Capture the cell that displays the provided text and extract its [X, Y] central coordinate. 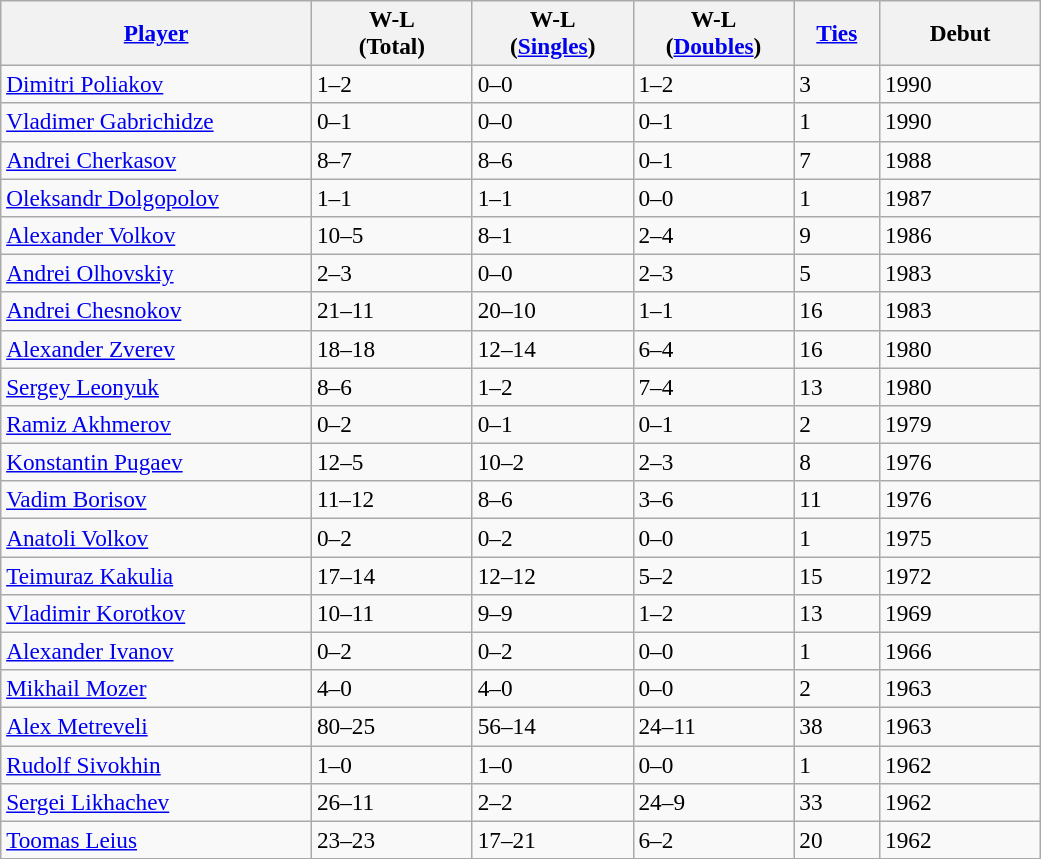
5 [837, 273]
1969 [960, 613]
6–2 [714, 840]
17–14 [392, 575]
17–21 [552, 840]
24–9 [714, 802]
3–6 [714, 500]
Teimuraz Kakulia [156, 575]
Player [156, 32]
1979 [960, 424]
Andrei Cherkasov [156, 160]
Alex Metreveli [156, 726]
1975 [960, 537]
Vladimer Gabrichidze [156, 122]
10–11 [392, 613]
Rudolf Sivokhin [156, 764]
11 [837, 500]
1987 [960, 197]
2–4 [714, 235]
10–2 [552, 462]
9 [837, 235]
1966 [960, 651]
Ramiz Akhmerov [156, 424]
Toomas Leius [156, 840]
5–2 [714, 575]
Alexander Zverev [156, 349]
Konstantin Pugaev [156, 462]
38 [837, 726]
10–5 [392, 235]
9–9 [552, 613]
11–12 [392, 500]
Ties [837, 32]
8–7 [392, 160]
Vladimir Korotkov [156, 613]
1986 [960, 235]
24–11 [714, 726]
Alexander Ivanov [156, 651]
W-L(Total) [392, 32]
1972 [960, 575]
12–14 [552, 349]
Sergey Leonyuk [156, 386]
8–1 [552, 235]
7–4 [714, 386]
56–14 [552, 726]
Andrei Chesnokov [156, 311]
33 [837, 802]
Sergei Likhachev [156, 802]
2–2 [552, 802]
1988 [960, 160]
Anatoli Volkov [156, 537]
15 [837, 575]
18–18 [392, 349]
21–11 [392, 311]
Debut [960, 32]
20–10 [552, 311]
6–4 [714, 349]
Andrei Olhovskiy [156, 273]
Dimitri Poliakov [156, 84]
Alexander Volkov [156, 235]
3 [837, 84]
12–12 [552, 575]
12–5 [392, 462]
Oleksandr Dolgopolov [156, 197]
20 [837, 840]
80–25 [392, 726]
26–11 [392, 802]
Mikhail Mozer [156, 689]
W-L(Doubles) [714, 32]
7 [837, 160]
23–23 [392, 840]
8 [837, 462]
Vadim Borisov [156, 500]
W-L(Singles) [552, 32]
